Provide the [X, Y] coordinate of the cell's center where the given text is located.  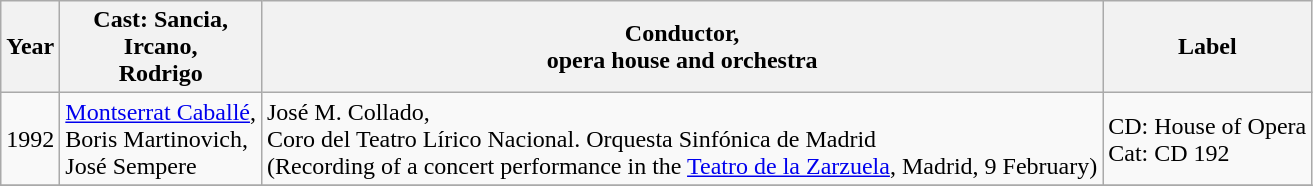
Label [1208, 47]
Montserrat Caballé,Boris Martinovich,José Sempere [161, 139]
CD: House of OperaCat: CD 192 [1208, 139]
1992 [30, 139]
Cast: Sancia,Ircano,Rodrigo [161, 47]
Year [30, 47]
Conductor,opera house and orchestra [682, 47]
